From the cell containing the given text, extract its center point as [X, Y] coordinate. 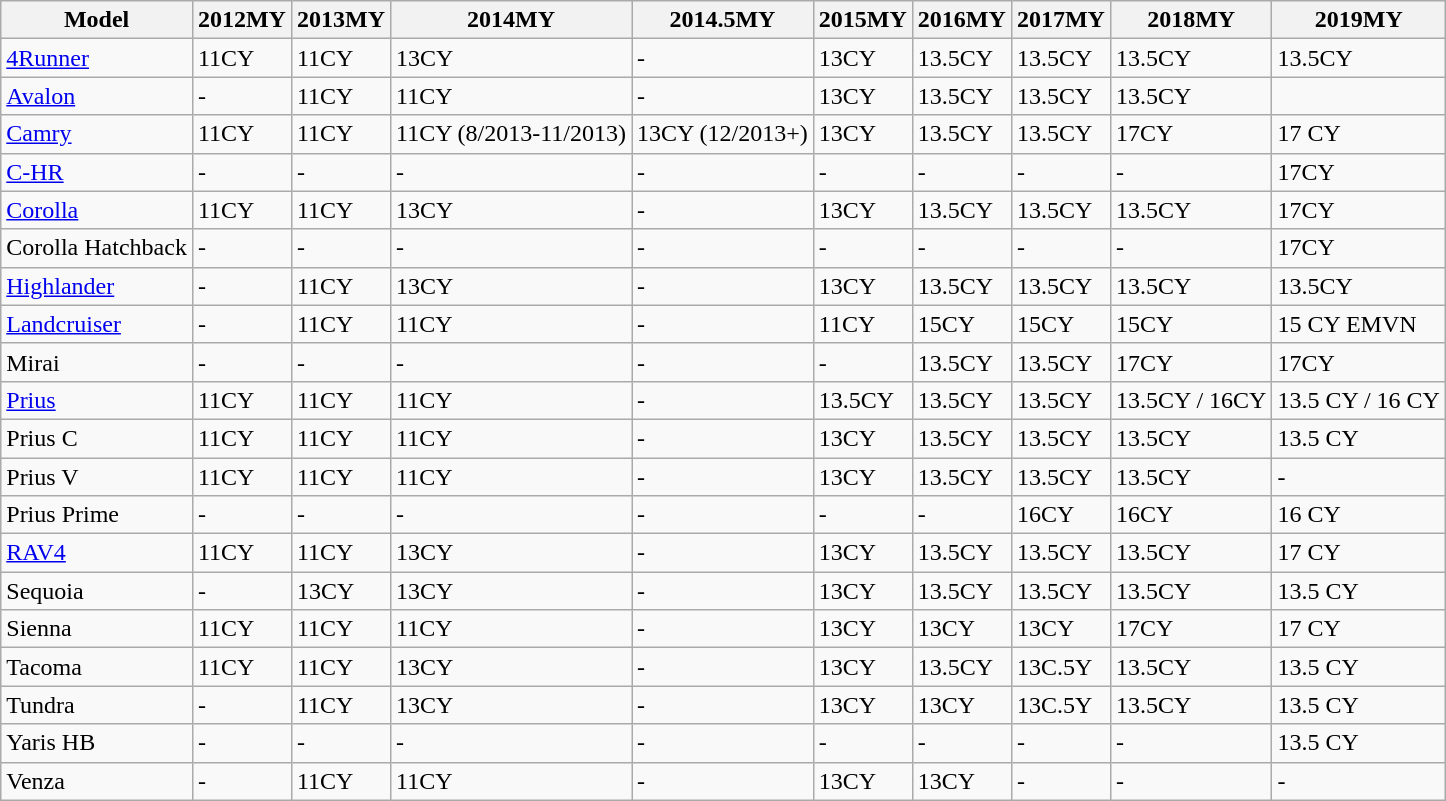
2017MY [1060, 20]
11CY (8/2013-11/2013) [512, 134]
RAV4 [97, 553]
Prius V [97, 477]
Corolla [97, 210]
15 CY EMVN [1359, 324]
Camry [97, 134]
13CY (12/2013+) [723, 134]
Prius [97, 400]
2019MY [1359, 20]
Mirai [97, 362]
2018MY [1191, 20]
Sequoia [97, 591]
13.5CY / 16CY [1191, 400]
4Runner [97, 58]
2012MY [242, 20]
Yaris HB [97, 743]
Model [97, 20]
2013MY [340, 20]
2015MY [862, 20]
Sienna [97, 629]
13.5 CY / 16 CY [1359, 400]
Tacoma [97, 667]
Prius Prime [97, 515]
Tundra [97, 705]
Venza [97, 781]
C-HR [97, 172]
Corolla Hatchback [97, 248]
Prius C [97, 438]
2014.5MY [723, 20]
2016MY [962, 20]
Highlander [97, 286]
Avalon [97, 96]
2014MY [512, 20]
16 CY [1359, 515]
Landcruiser [97, 324]
